Find where the given text appears and provide that cell's center as (X, Y) coordinate. 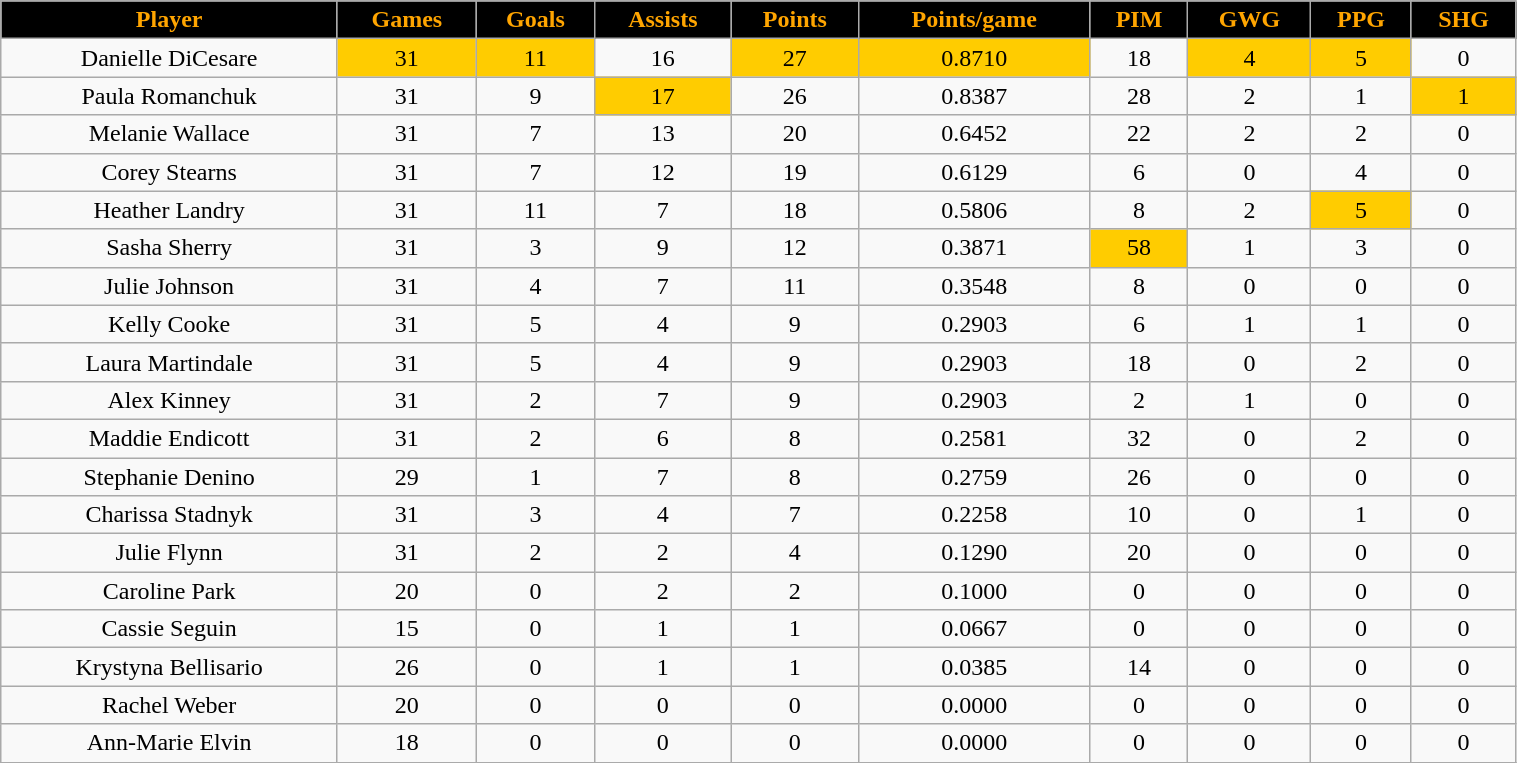
13 (663, 134)
27 (794, 58)
Goals (535, 20)
19 (794, 172)
Ann-Marie Elvin (170, 743)
0.6129 (974, 172)
0.0385 (974, 667)
Rachel Weber (170, 705)
Caroline Park (170, 591)
Assists (663, 20)
22 (1139, 134)
Charissa Stadnyk (170, 515)
Paula Romanchuk (170, 96)
28 (1139, 96)
0.0667 (974, 629)
GWG (1250, 20)
0.2759 (974, 477)
Kelly Cooke (170, 324)
29 (406, 477)
16 (663, 58)
Stephanie Denino (170, 477)
32 (1139, 438)
0.3548 (974, 286)
58 (1139, 248)
Maddie Endicott (170, 438)
14 (1139, 667)
Julie Johnson (170, 286)
Cassie Seguin (170, 629)
Alex Kinney (170, 400)
0.1000 (974, 591)
Heather Landry (170, 210)
0.8710 (974, 58)
15 (406, 629)
0.2258 (974, 515)
0.5806 (974, 210)
17 (663, 96)
Julie Flynn (170, 553)
Player (170, 20)
0.8387 (974, 96)
PPG (1361, 20)
PIM (1139, 20)
0.1290 (974, 553)
Points (794, 20)
Laura Martindale (170, 362)
0.3871 (974, 248)
Sasha Sherry (170, 248)
SHG (1464, 20)
Krystyna Bellisario (170, 667)
Melanie Wallace (170, 134)
Danielle DiCesare (170, 58)
Points/game (974, 20)
0.6452 (974, 134)
0.2581 (974, 438)
10 (1139, 515)
Corey Stearns (170, 172)
Games (406, 20)
